Extract the [x, y] coordinate from the center of the cell holding the provided text.  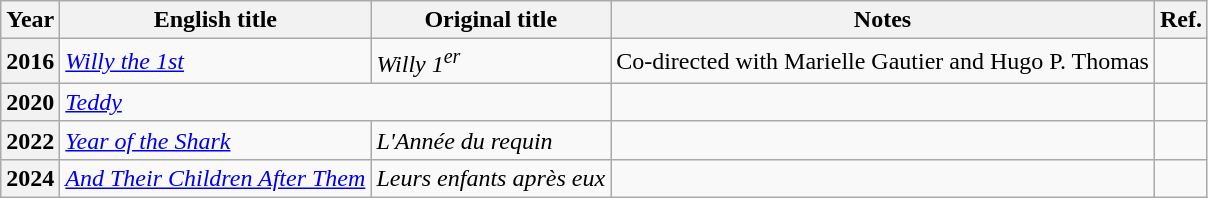
2022 [30, 140]
2024 [30, 178]
And Their Children After Them [216, 178]
Year of the Shark [216, 140]
Year [30, 20]
Teddy [336, 102]
Co-directed with Marielle Gautier and Hugo P. Thomas [883, 62]
Ref. [1180, 20]
Notes [883, 20]
English title [216, 20]
2020 [30, 102]
L'Année du requin [491, 140]
Leurs enfants après eux [491, 178]
Willy 1er [491, 62]
Original title [491, 20]
2016 [30, 62]
Willy the 1st [216, 62]
